Return (x, y) of the center of cell containing provided text 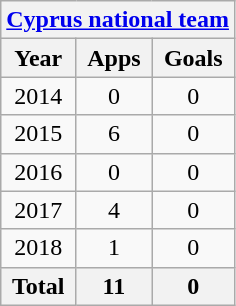
11 (114, 286)
2015 (38, 134)
2016 (38, 172)
2018 (38, 248)
2017 (38, 210)
Total (38, 286)
2014 (38, 96)
Cyprus national team (118, 20)
Year (38, 58)
Goals (193, 58)
6 (114, 134)
4 (114, 210)
1 (114, 248)
Apps (114, 58)
